Extract the [X, Y] coordinate from the center of the cell holding the provided text.  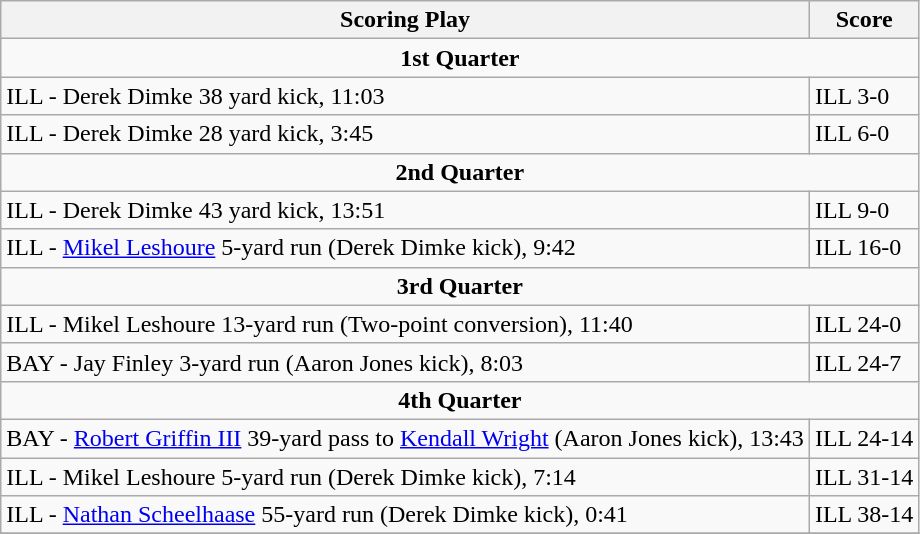
1st Quarter [460, 58]
4th Quarter [460, 400]
ILL - Mikel Leshoure 13-yard run (Two-point conversion), 11:40 [406, 324]
ILL 3-0 [864, 96]
ILL 24-0 [864, 324]
ILL 9-0 [864, 210]
ILL - Mikel Leshoure 5-yard run (Derek Dimke kick), 7:14 [406, 477]
Score [864, 20]
ILL 31-14 [864, 477]
ILL - Derek Dimke 38 yard kick, 11:03 [406, 96]
ILL 24-7 [864, 362]
BAY - Robert Griffin III 39-yard pass to Kendall Wright (Aaron Jones kick), 13:43 [406, 438]
2nd Quarter [460, 172]
ILL - Derek Dimke 28 yard kick, 3:45 [406, 134]
ILL 38-14 [864, 515]
ILL - Nathan Scheelhaase 55-yard run (Derek Dimke kick), 0:41 [406, 515]
ILL - Derek Dimke 43 yard kick, 13:51 [406, 210]
3rd Quarter [460, 286]
ILL - Mikel Leshoure 5-yard run (Derek Dimke kick), 9:42 [406, 248]
ILL 6-0 [864, 134]
ILL 16-0 [864, 248]
BAY - Jay Finley 3-yard run (Aaron Jones kick), 8:03 [406, 362]
Scoring Play [406, 20]
ILL 24-14 [864, 438]
